Locate the cell with the specified text and output its (x, y) center coordinate. 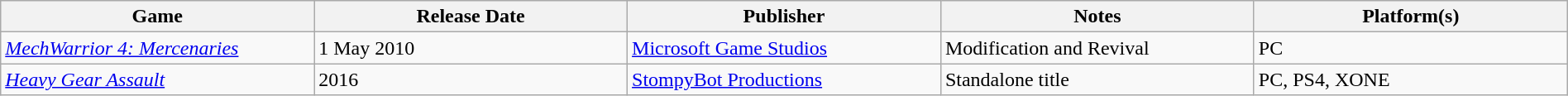
2016 (471, 79)
Notes (1097, 17)
Standalone title (1097, 79)
PC, PS4, XONE (1411, 79)
Platform(s) (1411, 17)
MechWarrior 4: Mercenaries (157, 48)
StompyBot Productions (784, 79)
PC (1411, 48)
Modification and Revival (1097, 48)
1 May 2010 (471, 48)
Release Date (471, 17)
Game (157, 17)
Heavy Gear Assault (157, 79)
Microsoft Game Studios (784, 48)
Publisher (784, 17)
